Scan for the cell matching the given text and deliver its [X, Y] coordinate at center. 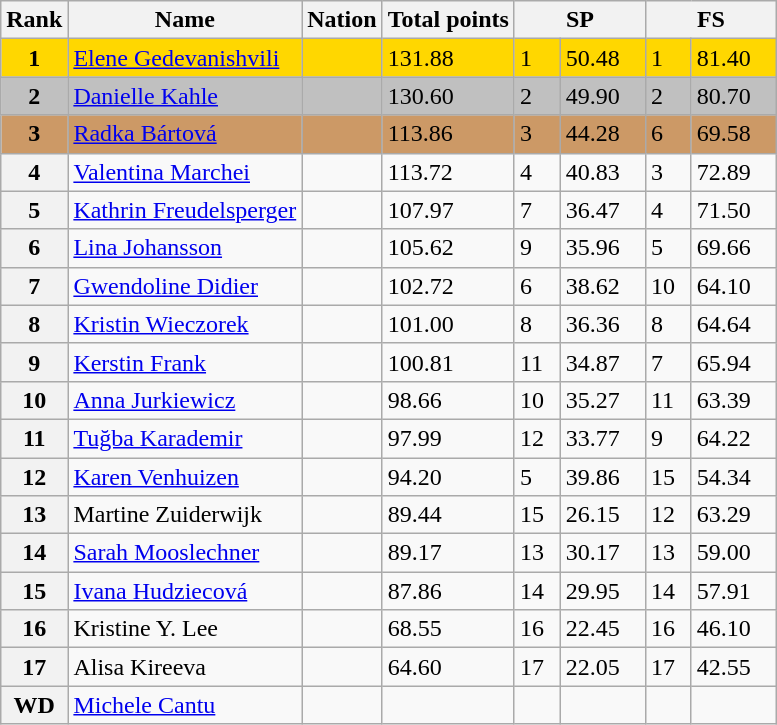
49.90 [602, 96]
87.86 [448, 591]
65.94 [734, 362]
69.58 [734, 134]
89.17 [448, 553]
35.27 [602, 400]
42.55 [734, 667]
63.29 [734, 515]
Kathrin Freudelsperger [185, 210]
97.99 [448, 438]
Elene Gedevanishvili [185, 58]
63.39 [734, 400]
64.60 [448, 667]
68.55 [448, 629]
22.05 [602, 667]
46.10 [734, 629]
Total points [448, 20]
105.62 [448, 248]
36.36 [602, 324]
SP [580, 20]
44.28 [602, 134]
Tuğba Karademir [185, 438]
81.40 [734, 58]
130.60 [448, 96]
Lina Johansson [185, 248]
Kerstin Frank [185, 362]
100.81 [448, 362]
Kristine Y. Lee [185, 629]
72.89 [734, 172]
35.96 [602, 248]
89.44 [448, 515]
Michele Cantu [185, 705]
69.66 [734, 248]
FS [710, 20]
113.86 [448, 134]
Martine Zuiderwijk [185, 515]
30.17 [602, 553]
33.77 [602, 438]
Sarah Mooslechner [185, 553]
54.34 [734, 477]
Gwendoline Didier [185, 286]
Name [185, 20]
Karen Venhuizen [185, 477]
64.64 [734, 324]
80.70 [734, 96]
Anna Jurkiewicz [185, 400]
Nation [342, 20]
Danielle Kahle [185, 96]
50.48 [602, 58]
131.88 [448, 58]
101.00 [448, 324]
36.47 [602, 210]
Alisa Kireeva [185, 667]
102.72 [448, 286]
40.83 [602, 172]
34.87 [602, 362]
39.86 [602, 477]
64.22 [734, 438]
64.10 [734, 286]
59.00 [734, 553]
Rank [34, 20]
22.45 [602, 629]
Valentina Marchei [185, 172]
107.97 [448, 210]
Ivana Hudziecová [185, 591]
57.91 [734, 591]
71.50 [734, 210]
Kristin Wieczorek [185, 324]
29.95 [602, 591]
Radka Bártová [185, 134]
WD [34, 705]
26.15 [602, 515]
38.62 [602, 286]
98.66 [448, 400]
113.72 [448, 172]
94.20 [448, 477]
